Determine the (X, Y) coordinate at the center of the cell enclosing the given text.  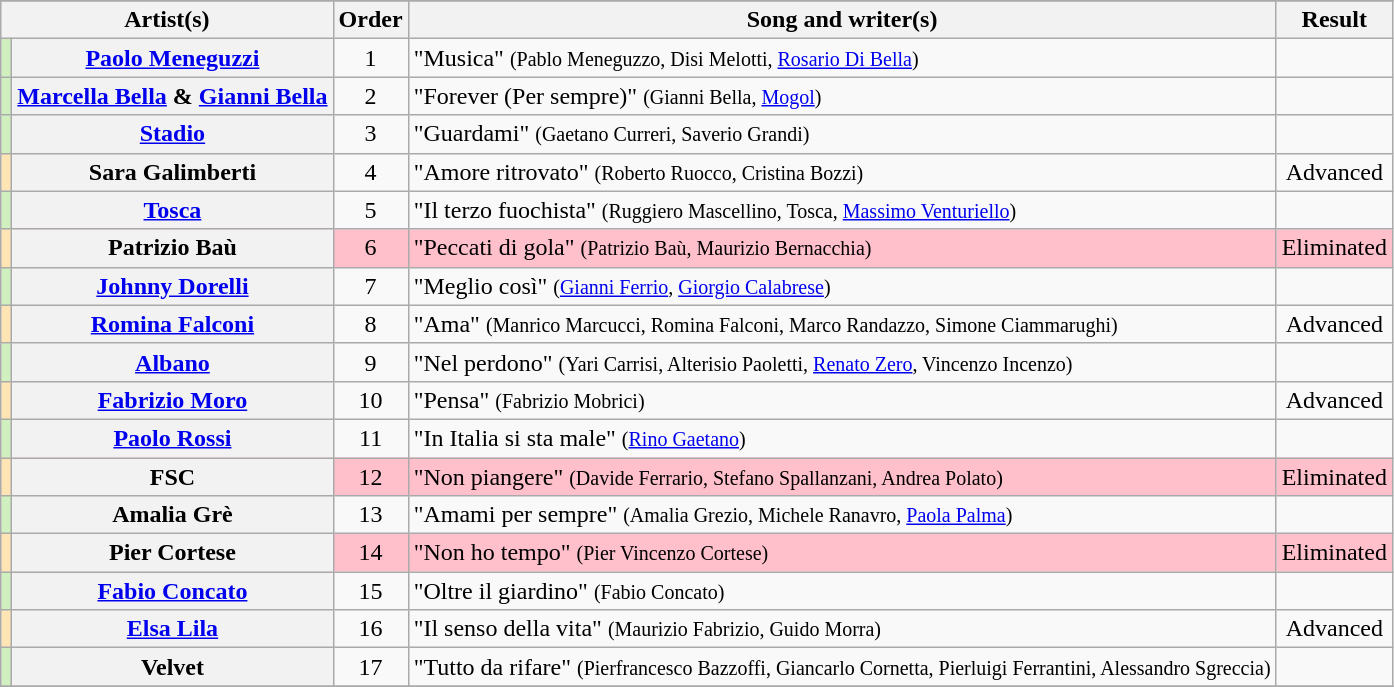
Velvet (172, 667)
"Peccati di gola" (Patrizio Baù, Maurizio Bernacchia) (842, 248)
Tosca (172, 210)
14 (370, 553)
Amalia Grè (172, 515)
FSC (172, 477)
"Guardami" (Gaetano Curreri, Saverio Grandi) (842, 134)
16 (370, 629)
Patrizio Baù (172, 248)
1 (370, 58)
"Oltre il giardino" (Fabio Concato) (842, 591)
Order (370, 20)
"Musica" (Pablo Meneguzzo, Disi Melotti, Rosario Di Bella) (842, 58)
4 (370, 172)
Elsa Lila (172, 629)
10 (370, 400)
13 (370, 515)
3 (370, 134)
"Non piangere" (Davide Ferrario, Stefano Spallanzani, Andrea Polato) (842, 477)
Paolo Rossi (172, 438)
Paolo Meneguzzi (172, 58)
"Pensa" (Fabrizio Mobrici) (842, 400)
Albano (172, 362)
Song and writer(s) (842, 20)
Sara Galimberti (172, 172)
"Ama" (Manrico Marcucci, Romina Falconi, Marco Randazzo, Simone Ciammarughi) (842, 324)
Fabrizio Moro (172, 400)
6 (370, 248)
"Nel perdono" (Yari Carrisi, Alterisio Paoletti, Renato Zero, Vincenzo Incenzo) (842, 362)
"Amami per sempre" (Amalia Grezio, Michele Ranavro, Paola Palma) (842, 515)
"Il terzo fuochista" (Ruggiero Mascellino, Tosca, Massimo Venturiello) (842, 210)
Artist(s) (167, 20)
12 (370, 477)
Result (1334, 20)
7 (370, 286)
"Tutto da rifare" (Pierfrancesco Bazzoffi, Giancarlo Cornetta, Pierluigi Ferrantini, Alessandro Sgreccia) (842, 667)
Romina Falconi (172, 324)
5 (370, 210)
"Meglio così" (Gianni Ferrio, Giorgio Calabrese) (842, 286)
"Amore ritrovato" (Roberto Ruocco, Cristina Bozzi) (842, 172)
Marcella Bella & Gianni Bella (172, 96)
11 (370, 438)
9 (370, 362)
Pier Cortese (172, 553)
Stadio (172, 134)
"In Italia si sta male" (Rino Gaetano) (842, 438)
Fabio Concato (172, 591)
"Forever (Per sempre)" (Gianni Bella, Mogol) (842, 96)
15 (370, 591)
2 (370, 96)
"Il senso della vita" (Maurizio Fabrizio, Guido Morra) (842, 629)
Johnny Dorelli (172, 286)
17 (370, 667)
"Non ho tempo" (Pier Vincenzo Cortese) (842, 553)
8 (370, 324)
